For the text-containing cell, return its midpoint in [X, Y] coordinate format. 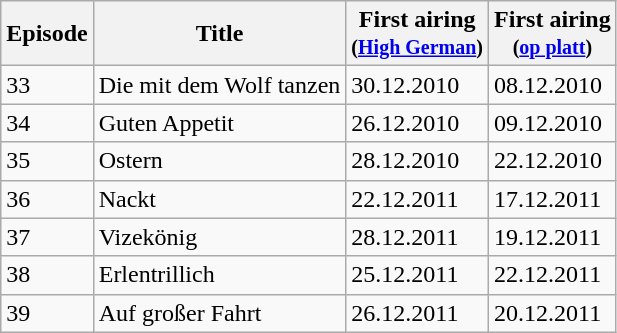
39 [47, 313]
20.12.2011 [553, 313]
Ostern [220, 161]
08.12.2010 [553, 85]
30.12.2010 [418, 85]
38 [47, 275]
Erlentrillich [220, 275]
Guten Appetit [220, 123]
37 [47, 237]
19.12.2011 [553, 237]
33 [47, 85]
Nackt [220, 199]
22.12.2010 [553, 161]
First airing(High German) [418, 34]
35 [47, 161]
Episode [47, 34]
Vizekönig [220, 237]
28.12.2010 [418, 161]
25.12.2011 [418, 275]
Auf großer Fahrt [220, 313]
26.12.2010 [418, 123]
09.12.2010 [553, 123]
34 [47, 123]
17.12.2011 [553, 199]
36 [47, 199]
26.12.2011 [418, 313]
Die mit dem Wolf tanzen [220, 85]
Title [220, 34]
First airing(op platt) [553, 34]
28.12.2011 [418, 237]
